Locate the cell with the specified text and output its (x, y) center coordinate. 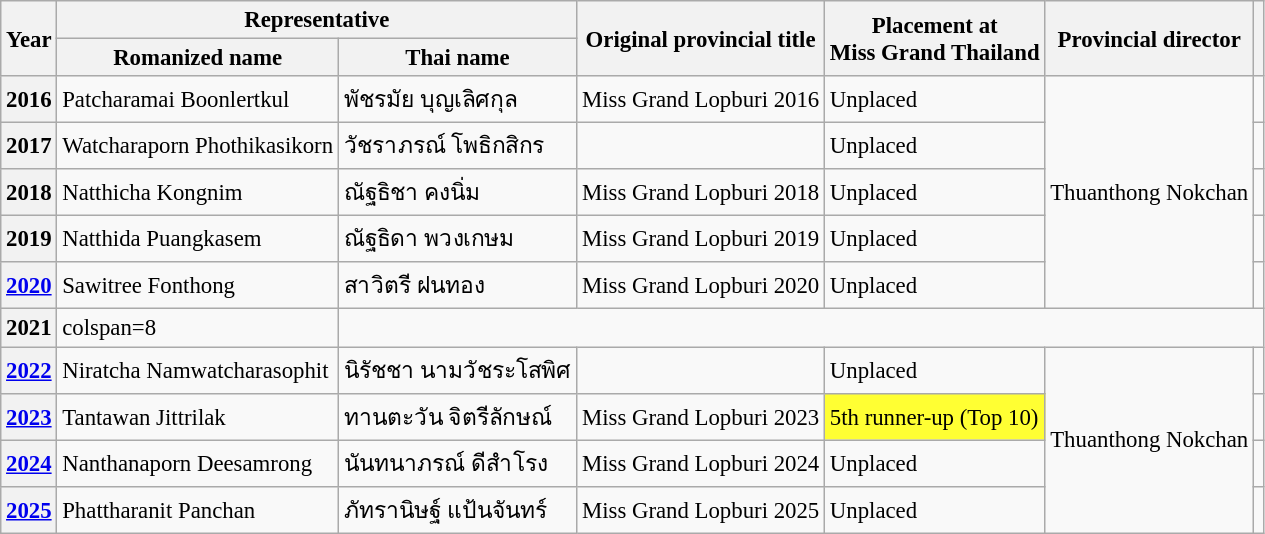
Niratcha Namwatcharasophit (198, 370)
Watcharaporn Phothikasikorn (198, 146)
Miss Grand Lopburi 2020 (701, 286)
2023 (29, 416)
Miss Grand Lopburi 2019 (701, 240)
Original provincial title (701, 38)
2016 (29, 100)
Romanized name (198, 58)
Miss Grand Lopburi 2023 (701, 416)
Nanthanaporn Deesamrong (198, 464)
Miss Grand Lopburi 2024 (701, 464)
ภัทรานิษฐ์ แป้นจันทร์ (457, 510)
Tantawan Jittrilak (198, 416)
2024 (29, 464)
ณัฐธิดา พวงเกษม (457, 240)
Provincial director (1150, 38)
นิรัชชา นามวัชระโสพิศ (457, 370)
2017 (29, 146)
colspan=8 (198, 328)
Miss Grand Lopburi 2016 (701, 100)
ทานตะวัน จิตรีลักษณ์ (457, 416)
2021 (29, 328)
Representative (317, 20)
นันทนาภรณ์ ดีสำโรง (457, 464)
Natthida Puangkasem (198, 240)
2019 (29, 240)
Phattharanit Panchan (198, 510)
ณัฐธิชา คงนิ่ม (457, 192)
Thai name (457, 58)
Placement atMiss Grand Thailand (935, 38)
วัชราภรณ์ โพธิกสิกร (457, 146)
2025 (29, 510)
Miss Grand Lopburi 2025 (701, 510)
2020 (29, 286)
Natthicha Kongnim (198, 192)
2022 (29, 370)
พัชรมัย บุญเลิศกุล (457, 100)
Year (29, 38)
Sawitree Fonthong (198, 286)
Miss Grand Lopburi 2018 (701, 192)
สาวิตรี ฝนทอง (457, 286)
2018 (29, 192)
Patcharamai Boonlertkul (198, 100)
5th runner-up (Top 10) (935, 416)
